Identify which cell holds the provided text, then report its (x, y) central coordinate. 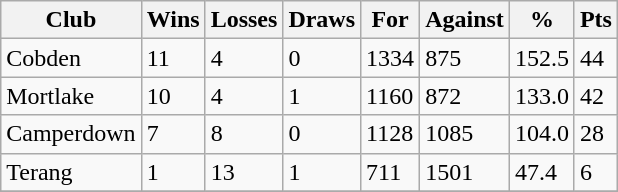
8 (244, 134)
1501 (465, 172)
1160 (390, 96)
13 (244, 172)
Wins (173, 20)
47.4 (542, 172)
44 (596, 58)
% (542, 20)
1128 (390, 134)
Losses (244, 20)
Club (71, 20)
28 (596, 134)
872 (465, 96)
Cobden (71, 58)
Terang (71, 172)
42 (596, 96)
Mortlake (71, 96)
133.0 (542, 96)
6 (596, 172)
711 (390, 172)
Draws (322, 20)
11 (173, 58)
For (390, 20)
Against (465, 20)
1334 (390, 58)
104.0 (542, 134)
Camperdown (71, 134)
875 (465, 58)
1085 (465, 134)
152.5 (542, 58)
10 (173, 96)
7 (173, 134)
Pts (596, 20)
